Detect which cell encompasses the target text, then output its (X, Y) center coordinate. 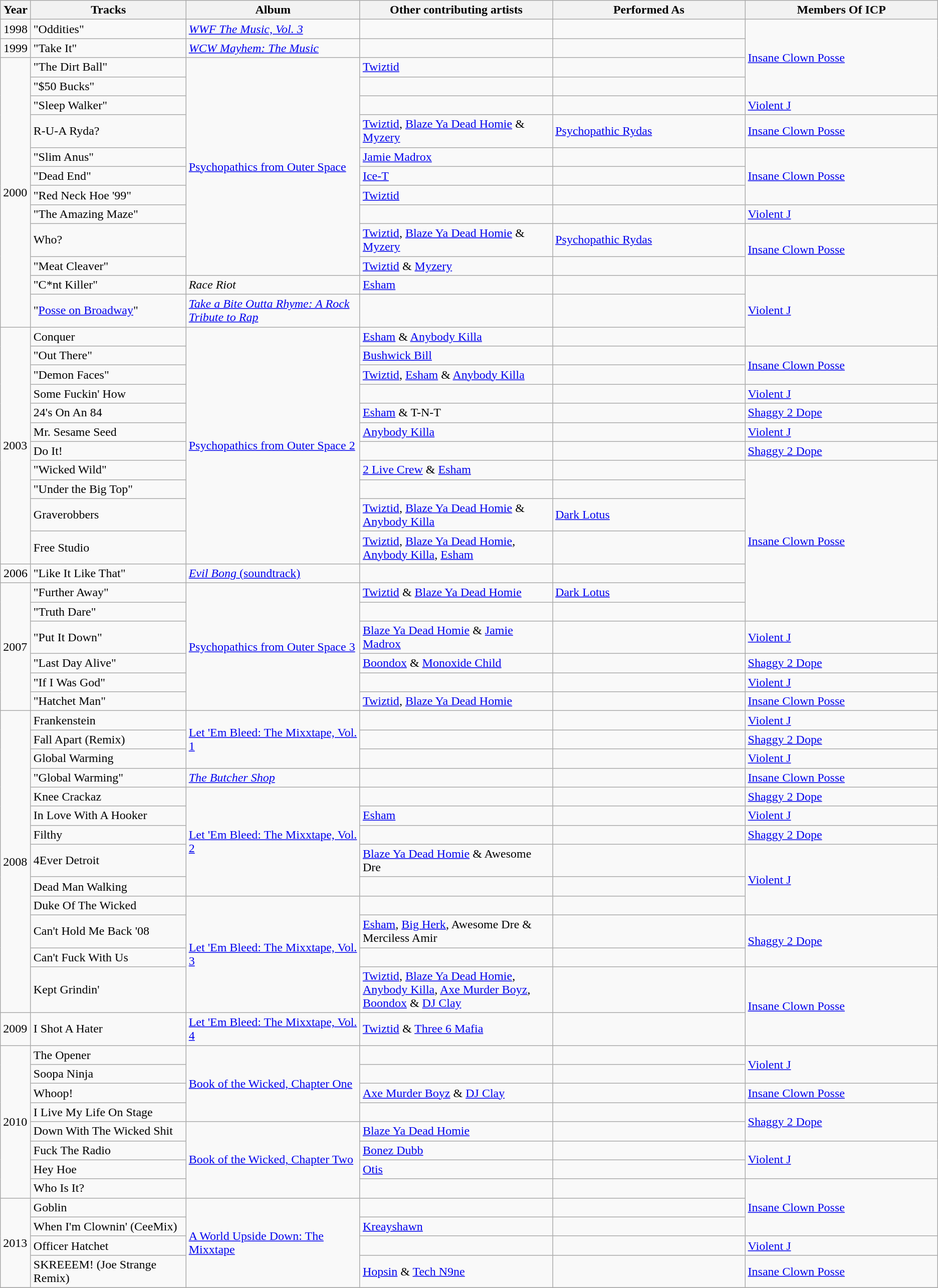
Kept Grindin' (108, 990)
Twiztid & Three 6 Mafia (456, 1029)
"Oddities" (108, 29)
Other contributing artists (456, 10)
Down With The Wicked Shit (108, 1131)
Blaze Ya Dead Homie & Jamie Madrox (456, 637)
Blaze Ya Dead Homie & Awesome Dre (456, 861)
Esham, Big Herk, Awesome Dre & Merciless Amir (456, 931)
"Hatchet Man" (108, 701)
"$50 Bucks" (108, 86)
Performed As (649, 10)
In Love With A Hooker (108, 816)
I Shot A Hater (108, 1029)
Members Of ICP (841, 10)
Book of the Wicked, Chapter Two (273, 1160)
Free Studio (108, 547)
Who? (108, 239)
Twiztid & Blaze Ya Dead Homie (456, 592)
R-U-A Ryda? (108, 131)
2006 (16, 573)
Let 'Em Bleed: The Mixxtape, Vol. 4 (273, 1029)
A World Upside Down: The Mixxtape (273, 1242)
Knee Crackaz (108, 797)
Esham & Anybody Killa (456, 337)
"Wicked Wild" (108, 470)
24's On An 84 (108, 413)
"Global Warming" (108, 778)
2010 (16, 1122)
Fuck The Radio (108, 1150)
The Opener (108, 1055)
2009 (16, 1029)
"Last Day Alive" (108, 663)
When I'm Clownin' (CeeMix) (108, 1226)
Soopa Ninja (108, 1074)
Race Riot (273, 285)
Dead Man Walking (108, 886)
Jamie Madrox (456, 157)
Year (16, 10)
Bushwick Bill (456, 356)
"Further Away" (108, 592)
Officer Hatchet (108, 1245)
"The Amazing Maze" (108, 214)
Axe Murder Boyz & DJ Clay (456, 1093)
4Ever Detroit (108, 861)
Evil Bong (soundtrack) (273, 573)
1998 (16, 29)
Filthy (108, 835)
"Truth Dare" (108, 612)
The Butcher Shop (273, 778)
I Live My Life On Stage (108, 1112)
Graverobbers (108, 515)
"Meat Cleaver" (108, 266)
Album (273, 10)
Anybody Killa (456, 432)
Psychopathics from Outer Space 2 (273, 446)
Blaze Ya Dead Homie (456, 1131)
Psychopathics from Outer Space 3 (273, 646)
Duke Of The Wicked (108, 905)
WCW Mayhem: The Music (273, 48)
"Under the Big Top" (108, 489)
Twiztid, Blaze Ya Dead Homie (456, 701)
Ice-T (456, 176)
2 Live Crew & Esham (456, 470)
2000 (16, 192)
"Demon Faces" (108, 375)
Whoop! (108, 1093)
"Dead End" (108, 176)
Twiztid & Myzery (456, 266)
Twiztid, Blaze Ya Dead Homie, Anybody Killa, Axe Murder Boyz, Boondox & DJ Clay (456, 990)
Conquer (108, 337)
"Posse on Broadway" (108, 311)
Goblin (108, 1207)
Let 'Em Bleed: The Mixxtape, Vol. 2 (273, 842)
"Out There" (108, 356)
2003 (16, 446)
Mr. Sesame Seed (108, 432)
Who Is It? (108, 1188)
2008 (16, 862)
Fall Apart (Remix) (108, 739)
Boondox & Monoxide Child (456, 663)
Take a Bite Outta Rhyme: A Rock Tribute to Rap (273, 311)
"Put It Down" (108, 637)
"Sleep Walker" (108, 105)
Frankenstein (108, 720)
Esham & T-N-T (456, 413)
Let 'Em Bleed: The Mixxtape, Vol. 3 (273, 954)
Otis (456, 1169)
Kreayshawn (456, 1226)
Twiztid, Blaze Ya Dead Homie & Anybody Killa (456, 515)
Hey Hoe (108, 1169)
"If I Was God" (108, 682)
2007 (16, 646)
Bonez Dubb (456, 1150)
Twiztid, Esham & Anybody Killa (456, 375)
Some Fuckin' How (108, 394)
"Slim Anus" (108, 157)
Book of the Wicked, Chapter One (273, 1084)
Tracks (108, 10)
Do It! (108, 451)
2013 (16, 1242)
SKREEEM! (Joe Strange Remix) (108, 1271)
"Take It" (108, 48)
"Red Neck Hoe '99" (108, 195)
Let 'Em Bleed: The Mixxtape, Vol. 1 (273, 739)
1999 (16, 48)
Can't Fuck With Us (108, 957)
Twiztid, Blaze Ya Dead Homie, Anybody Killa, Esham (456, 547)
"The Dirt Ball" (108, 67)
Hopsin & Tech N9ne (456, 1271)
"Like It Like That" (108, 573)
Global Warming (108, 758)
WWF The Music, Vol. 3 (273, 29)
Psychopathics from Outer Space (273, 166)
"C*nt Killer" (108, 285)
Can't Hold Me Back '08 (108, 931)
